Output the [X, Y] coordinate of the center of the cell containing the given text.  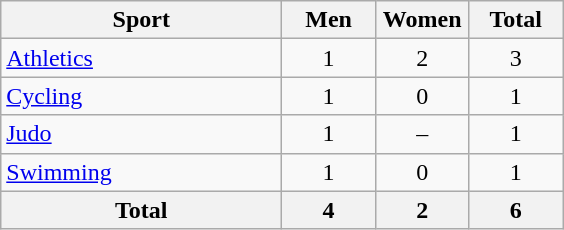
4 [329, 210]
Cycling [142, 96]
Athletics [142, 58]
Men [329, 20]
3 [516, 58]
Women [422, 20]
6 [516, 210]
Swimming [142, 172]
Judo [142, 134]
Sport [142, 20]
– [422, 134]
